Extract the [x, y] coordinate from the center of the cell holding the provided text.  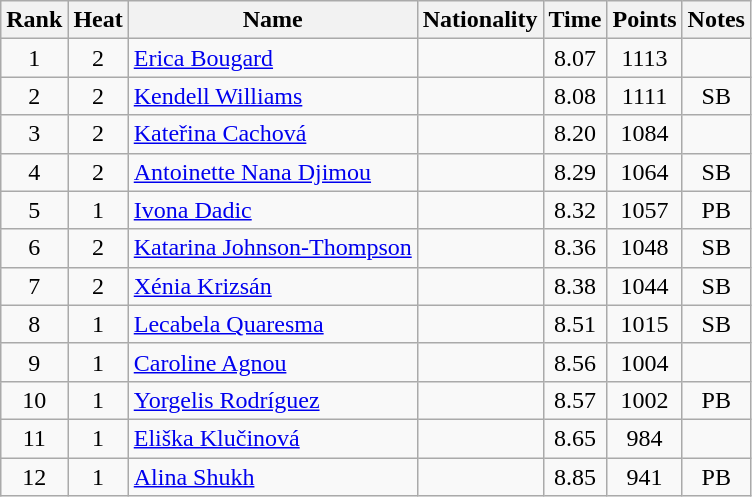
1084 [644, 134]
10 [34, 400]
11 [34, 438]
Katarina Johnson-Thompson [272, 248]
8.20 [575, 134]
1113 [644, 58]
8.85 [575, 477]
Caroline Agnou [272, 362]
8.29 [575, 172]
8.36 [575, 248]
3 [34, 134]
8.51 [575, 324]
Kateřina Cachová [272, 134]
1002 [644, 400]
Name [272, 20]
6 [34, 248]
8.07 [575, 58]
Yorgelis Rodríguez [272, 400]
Kendell Williams [272, 96]
8.65 [575, 438]
Alina Shukh [272, 477]
4 [34, 172]
Rank [34, 20]
8.08 [575, 96]
Time [575, 20]
7 [34, 286]
1064 [644, 172]
8.32 [575, 210]
984 [644, 438]
941 [644, 477]
Erica Bougard [272, 58]
Xénia Krizsán [272, 286]
1048 [644, 248]
1057 [644, 210]
Heat [98, 20]
8.57 [575, 400]
Eliška Klučinová [272, 438]
8.38 [575, 286]
8 [34, 324]
1111 [644, 96]
Points [644, 20]
Nationality [480, 20]
1044 [644, 286]
Lecabela Quaresma [272, 324]
5 [34, 210]
Antoinette Nana Djimou [272, 172]
Notes [716, 20]
8.56 [575, 362]
12 [34, 477]
1004 [644, 362]
1015 [644, 324]
Ivona Dadic [272, 210]
9 [34, 362]
